For the text-containing cell, return its midpoint in [X, Y] coordinate format. 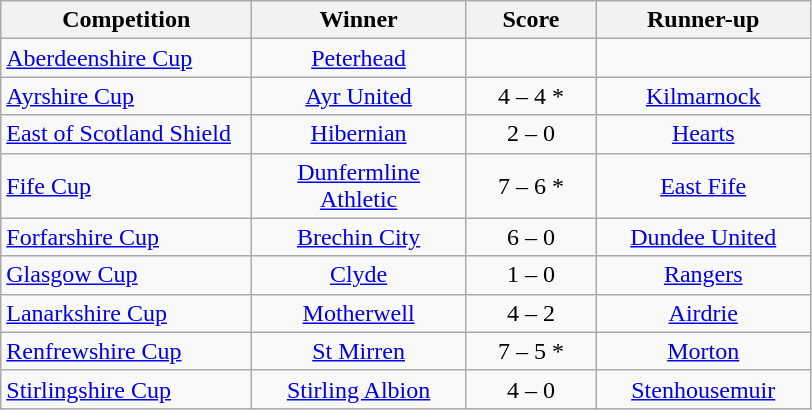
Score [530, 20]
Forfarshire Cup [126, 237]
2 – 0 [530, 134]
Dunfermline Athletic [359, 186]
Stenhousemuir [703, 389]
Renfrewshire Cup [126, 351]
Glasgow Cup [126, 275]
Brechin City [359, 237]
Fife Cup [126, 186]
Motherwell [359, 313]
Stirlingshire Cup [126, 389]
1 – 0 [530, 275]
Runner-up [703, 20]
St Mirren [359, 351]
Dundee United [703, 237]
Competition [126, 20]
Peterhead [359, 58]
6 – 0 [530, 237]
Clyde [359, 275]
4 – 4 * [530, 96]
Winner [359, 20]
Ayr United [359, 96]
Hearts [703, 134]
Morton [703, 351]
Rangers [703, 275]
Airdrie [703, 313]
Kilmarnock [703, 96]
Lanarkshire Cup [126, 313]
Stirling Albion [359, 389]
Hibernian [359, 134]
7 – 5 * [530, 351]
4 – 2 [530, 313]
East Fife [703, 186]
4 – 0 [530, 389]
Aberdeenshire Cup [126, 58]
7 – 6 * [530, 186]
Ayrshire Cup [126, 96]
East of Scotland Shield [126, 134]
